Locate the cell with the specified text and output its (x, y) center coordinate. 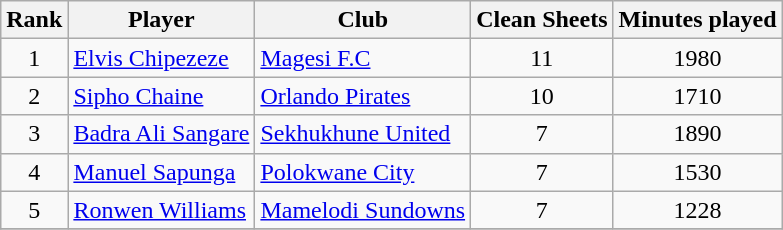
Sekhukhune United (363, 134)
Ronwen Williams (162, 210)
Mamelodi Sundowns (363, 210)
1228 (698, 210)
Magesi F.C (363, 58)
Elvis Chipezeze (162, 58)
Badra Ali Sangare (162, 134)
Sipho Chaine (162, 96)
Orlando Pirates (363, 96)
4 (34, 172)
Player (162, 20)
2 (34, 96)
Manuel Sapunga (162, 172)
1530 (698, 172)
1710 (698, 96)
Clean Sheets (542, 20)
5 (34, 210)
1980 (698, 58)
1890 (698, 134)
11 (542, 58)
Club (363, 20)
3 (34, 134)
Minutes played (698, 20)
10 (542, 96)
1 (34, 58)
Polokwane City (363, 172)
Rank (34, 20)
